From the cell containing the given text, extract its center point as (X, Y) coordinate. 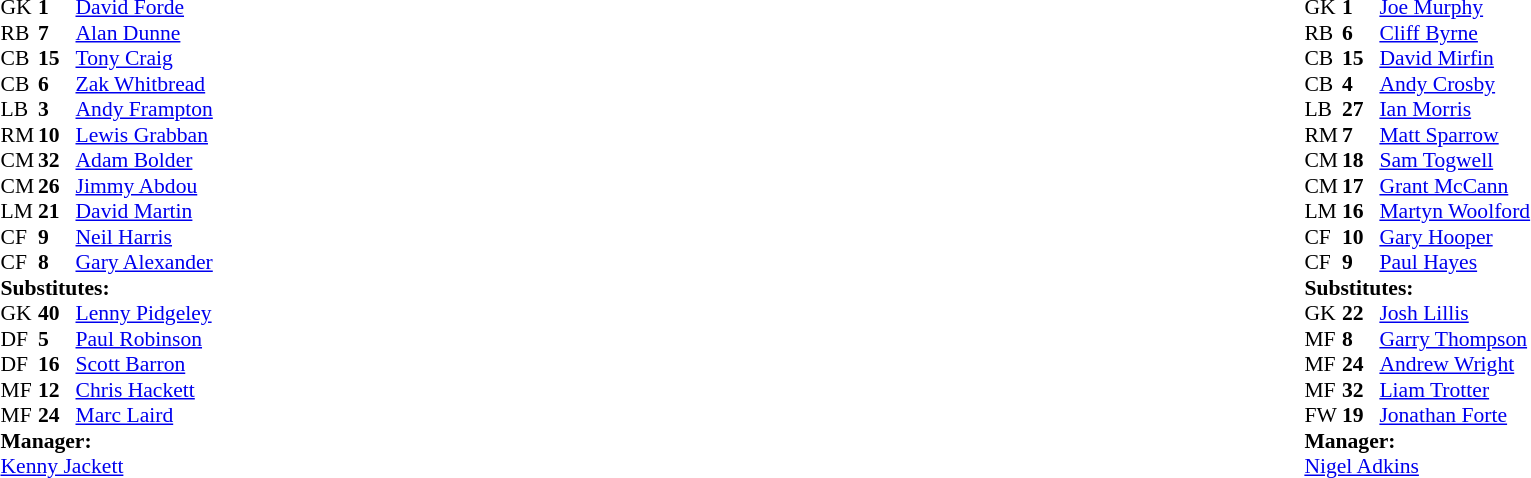
Martyn Woolford (1454, 211)
Liam Trotter (1454, 390)
Lewis Grabban (144, 135)
Andy Frampton (144, 109)
FW (1323, 415)
Gary Hooper (1454, 237)
Alan Dunne (144, 33)
Marc Laird (144, 415)
Neil Harris (144, 237)
3 (57, 109)
Tony Craig (144, 59)
Paul Hayes (1454, 263)
Paul Robinson (144, 339)
Scott Barron (144, 365)
Lenny Pidgeley (144, 313)
40 (57, 313)
Chris Hackett (144, 390)
Andrew Wright (1454, 365)
Andy Crosby (1454, 84)
Garry Thompson (1454, 339)
Jonathan Forte (1454, 415)
19 (1361, 415)
5 (57, 339)
4 (1361, 84)
Sam Togwell (1454, 161)
17 (1361, 186)
Zak Whitbread (144, 84)
26 (57, 186)
Jimmy Abdou (144, 186)
Ian Morris (1454, 109)
David Mirfin (1454, 59)
Josh Lillis (1454, 313)
Grant McCann (1454, 186)
David Martin (144, 211)
22 (1361, 313)
21 (57, 211)
Cliff Byrne (1454, 33)
Adam Bolder (144, 161)
12 (57, 390)
18 (1361, 161)
27 (1361, 109)
Gary Alexander (144, 263)
Matt Sparrow (1454, 135)
